Return [X, Y] of the center of cell containing provided text 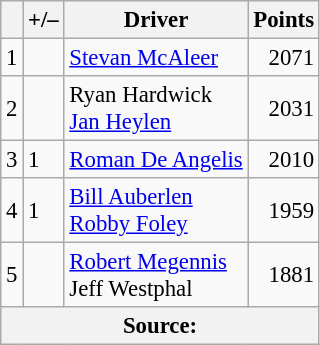
2 [12, 108]
Robert Megennis Jeff Westphal [156, 276]
Roman De Angelis [156, 160]
1881 [284, 276]
2010 [284, 160]
2031 [284, 108]
Driver [156, 20]
1959 [284, 210]
3 [12, 160]
5 [12, 276]
Ryan Hardwick Jan Heylen [156, 108]
2071 [284, 58]
+/– [44, 20]
4 [12, 210]
Points [284, 20]
Bill Auberlen Robby Foley [156, 210]
Stevan McAleer [156, 58]
